Scan for the cell matching the given text and deliver its [x, y] coordinate at center. 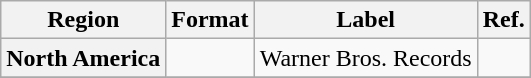
Label [366, 20]
Format [210, 20]
North America [84, 58]
Region [84, 20]
Warner Bros. Records [366, 58]
Ref. [504, 20]
